Output the (x, y) coordinate of the center of the cell containing the given text.  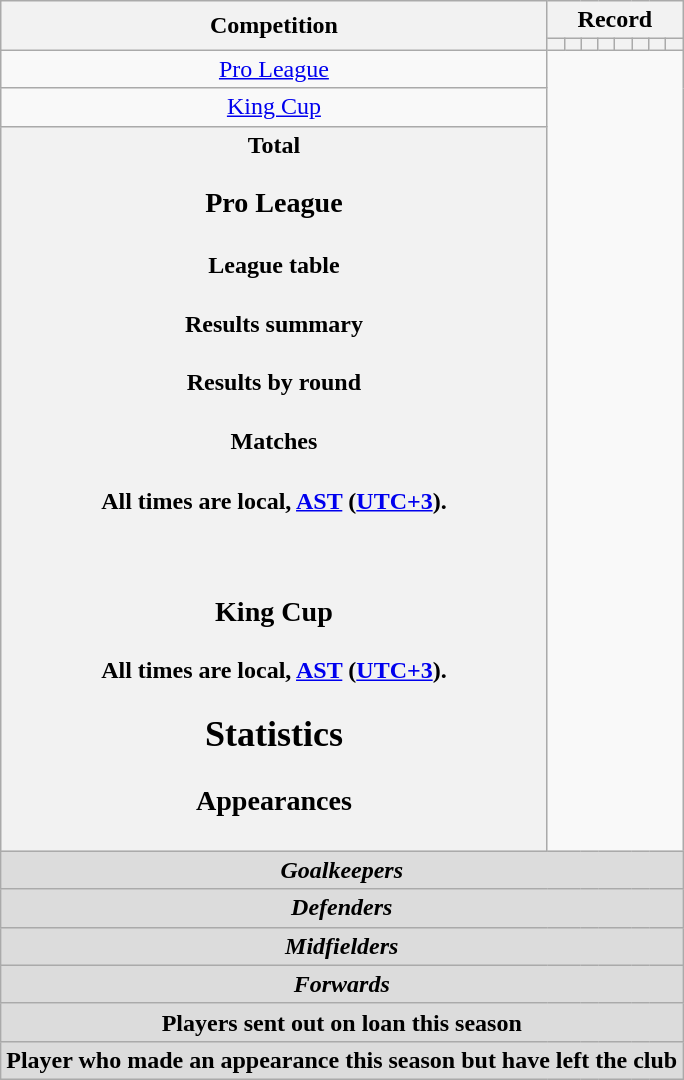
Forwards (342, 984)
Midfielders (342, 946)
Record (615, 20)
Competition (274, 26)
Defenders (342, 908)
Player who made an appearance this season but have left the club (342, 1060)
Players sent out on loan this season (342, 1022)
Goalkeepers (342, 870)
King Cup (274, 107)
Pro League (274, 69)
